Capture the cell that displays the provided text and extract its [X, Y] central coordinate. 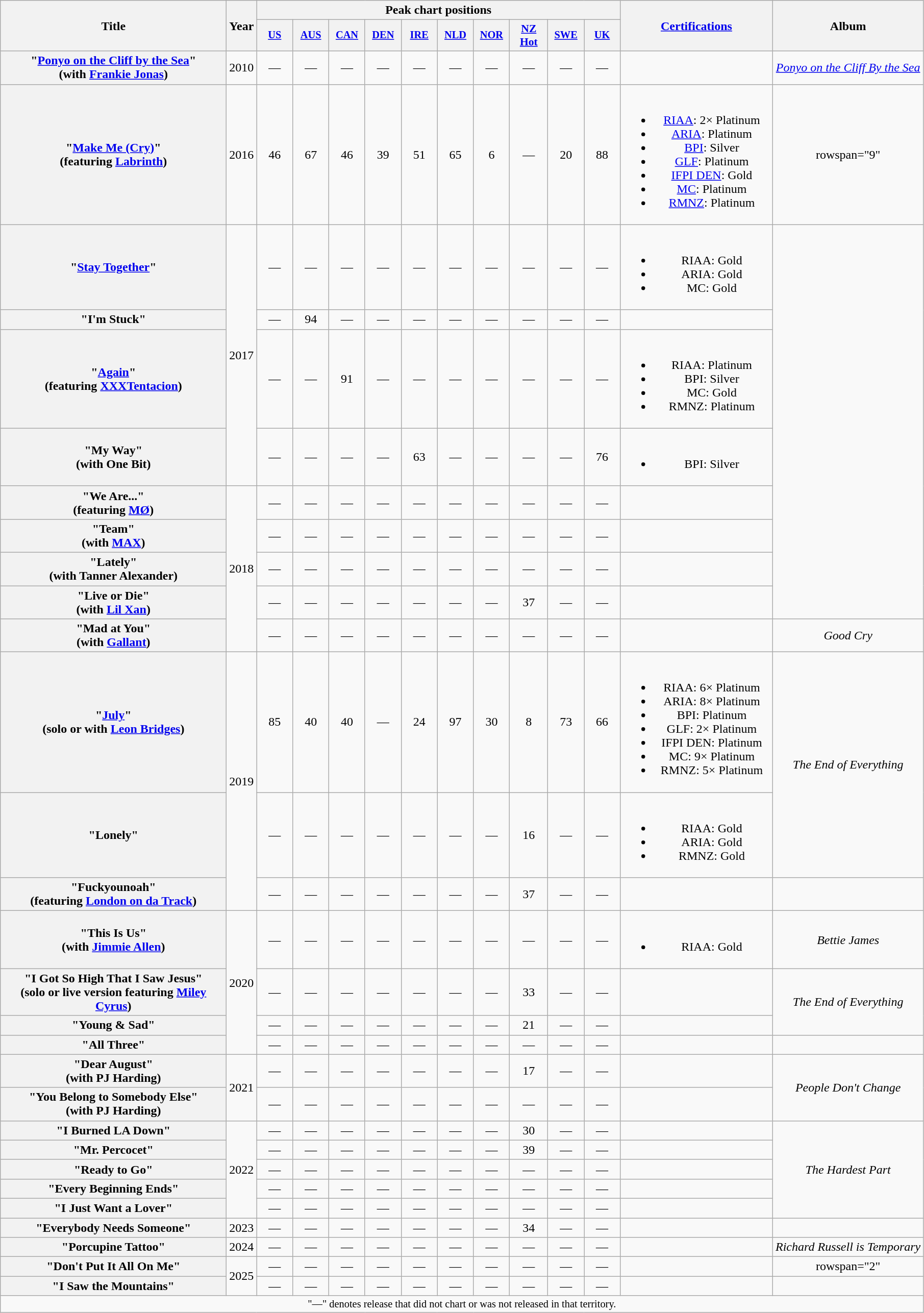
"Ready to Go" [113, 1169]
"Dear August"(with PJ Harding) [113, 1071]
51 [419, 154]
"Porcupine Tattoo" [113, 1247]
"This Is Us"(with Jimmie Allen) [113, 940]
RIAA: 2× PlatinumARIA: PlatinumBPI: SilverGLF: PlatinumIFPI DEN: GoldMC: PlatinumRMNZ: Platinum [696, 154]
"Stay Together" [113, 267]
"All Three" [113, 1045]
NZHot [529, 36]
Peak chart positions [439, 10]
34 [529, 1227]
IRE [419, 36]
16 [529, 835]
The Hardest Part [848, 1169]
21 [529, 1025]
"Young & Sad" [113, 1025]
"July"(solo or with Leon Bridges) [113, 723]
Year [242, 26]
2025 [242, 1276]
rowspan="9" [848, 154]
"Lonely" [113, 835]
NLD [455, 36]
SWE [566, 36]
CAN [347, 36]
Bettie James [848, 940]
66 [602, 723]
RIAA: GoldARIA: GoldMC: Gold [696, 267]
Ponyo on the Cliff By the Sea [848, 67]
20 [566, 154]
2018 [242, 568]
"Live or Die"(with Lil Xan) [113, 602]
"Everybody Needs Someone" [113, 1227]
"I Burned LA Down" [113, 1130]
RIAA: Gold [696, 940]
Certifications [696, 26]
"Again"(featuring XXXTentacion) [113, 379]
BPI: Silver [696, 457]
2020 [242, 983]
Richard Russell is Temporary [848, 1247]
"—" denotes release that did not chart or was not released in that territory. [462, 1304]
"My Way"(with One Bit) [113, 457]
RIAA: GoldARIA: GoldRMNZ: Gold [696, 835]
91 [347, 379]
"I Saw the Mountains" [113, 1286]
88 [602, 154]
"Lately"(with Tanner Alexander) [113, 568]
"Mad at You" (with Gallant) [113, 636]
67 [311, 154]
People Don't Change [848, 1087]
"Every Beginning Ends" [113, 1188]
33 [529, 992]
"Ponyo on the Cliff by the Sea"(with Frankie Jonas) [113, 67]
"Fuckyounoah"(featuring London on da Track) [113, 894]
2019 [242, 782]
"Team"(with MAX) [113, 536]
2023 [242, 1227]
UK [602, 36]
"You Belong to Somebody Else"(with PJ Harding) [113, 1104]
2017 [242, 355]
97 [455, 723]
2021 [242, 1087]
"Mr. Percocet" [113, 1150]
DEN [383, 36]
Title [113, 26]
"Don't Put It All On Me" [113, 1267]
73 [566, 723]
"I Just Want a Lover" [113, 1208]
2010 [242, 67]
2022 [242, 1169]
"Make Me (Cry)"(featuring Labrinth) [113, 154]
65 [455, 154]
RIAA: PlatinumBPI: SilverMC: GoldRMNZ: Platinum [696, 379]
6 [492, 154]
"I'm Stuck" [113, 319]
24 [419, 723]
17 [529, 1071]
2024 [242, 1247]
Good Cry [848, 636]
"We Are..."(featuring MØ) [113, 502]
2016 [242, 154]
85 [274, 723]
RIAA: 6× PlatinumARIA: 8× PlatinumBPI: PlatinumGLF: 2× PlatinumIFPI DEN: PlatinumMC: 9× PlatinumRMNZ: 5× Platinum [696, 723]
AUS [311, 36]
63 [419, 457]
76 [602, 457]
"I Got So High That I Saw Jesus"(solo or live version featuring Miley Cyrus) [113, 992]
US [274, 36]
94 [311, 319]
8 [529, 723]
Album [848, 26]
rowspan="2" [848, 1267]
NOR [492, 36]
